Locate the cell with the specified text and output its (X, Y) center coordinate. 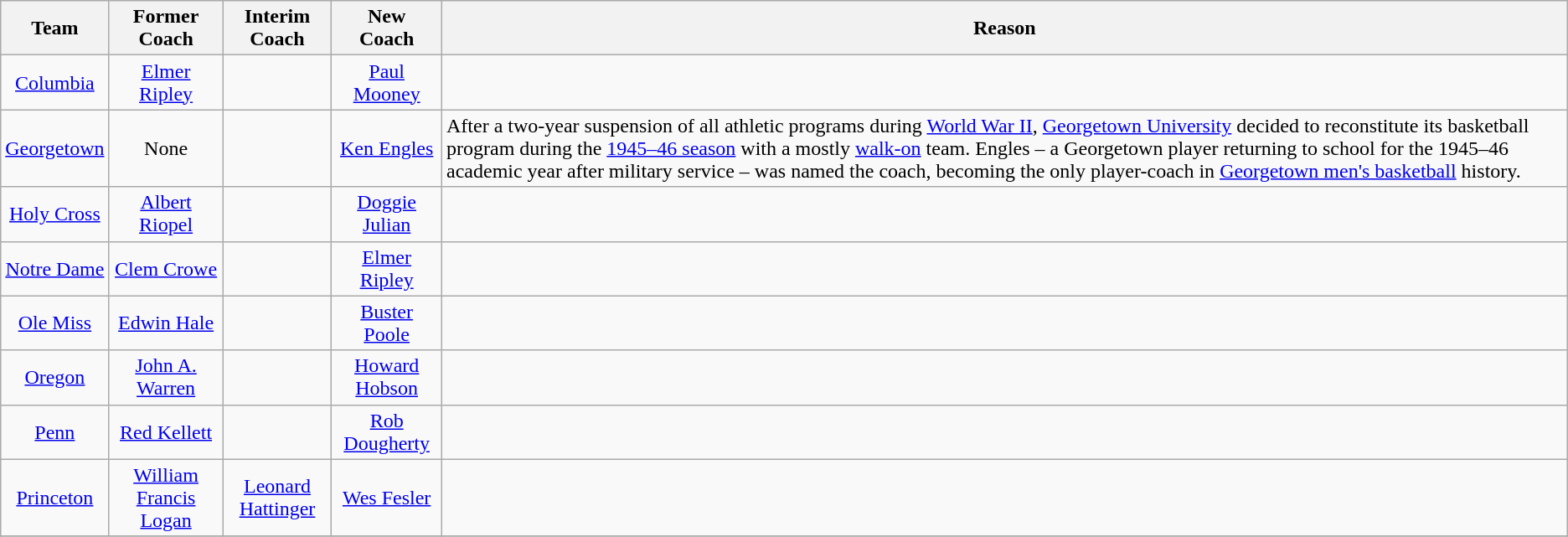
Georgetown (55, 148)
Reason (1004, 28)
Princeton (55, 498)
Ken Engles (387, 148)
Leonard Hattinger (277, 498)
Clem Crowe (166, 268)
Red Kellett (166, 432)
Holy Cross (55, 214)
Notre Dame (55, 268)
Team (55, 28)
Paul Mooney (387, 82)
FormerCoach (166, 28)
InterimCoach (277, 28)
Oregon (55, 377)
NewCoach (387, 28)
Columbia (55, 82)
Ole Miss (55, 323)
Howard Hobson (387, 377)
Penn (55, 432)
Edwin Hale (166, 323)
Buster Poole (387, 323)
Wes Fesler (387, 498)
John A. Warren (166, 377)
Doggie Julian (387, 214)
None (166, 148)
Albert Riopel (166, 214)
William Francis Logan (166, 498)
Rob Dougherty (387, 432)
